Capture the cell that displays the provided text and extract its [x, y] central coordinate. 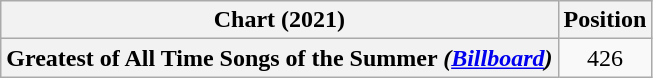
426 [605, 58]
Greatest of All Time Songs of the Summer (Billboard) [280, 58]
Chart (2021) [280, 20]
Position [605, 20]
